Extract the [x, y] coordinate from the center of the cell holding the provided text.  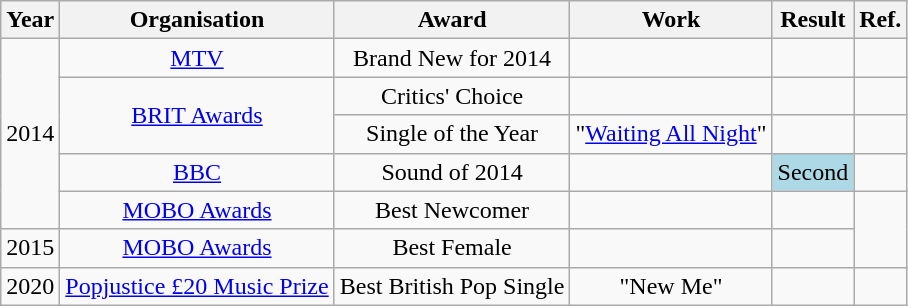
Brand New for 2014 [452, 58]
Result [813, 20]
"Waiting All Night" [671, 134]
Critics' Choice [452, 96]
Single of the Year [452, 134]
2015 [30, 248]
Best British Pop Single [452, 286]
BRIT Awards [197, 115]
Second [813, 172]
Year [30, 20]
Sound of 2014 [452, 172]
Ref. [880, 20]
2020 [30, 286]
Organisation [197, 20]
Work [671, 20]
2014 [30, 134]
Best Newcomer [452, 210]
Award [452, 20]
Popjustice £20 Music Prize [197, 286]
MTV [197, 58]
BBC [197, 172]
Best Female [452, 248]
"New Me" [671, 286]
